Scan for the cell matching the given text and deliver its [x, y] coordinate at center. 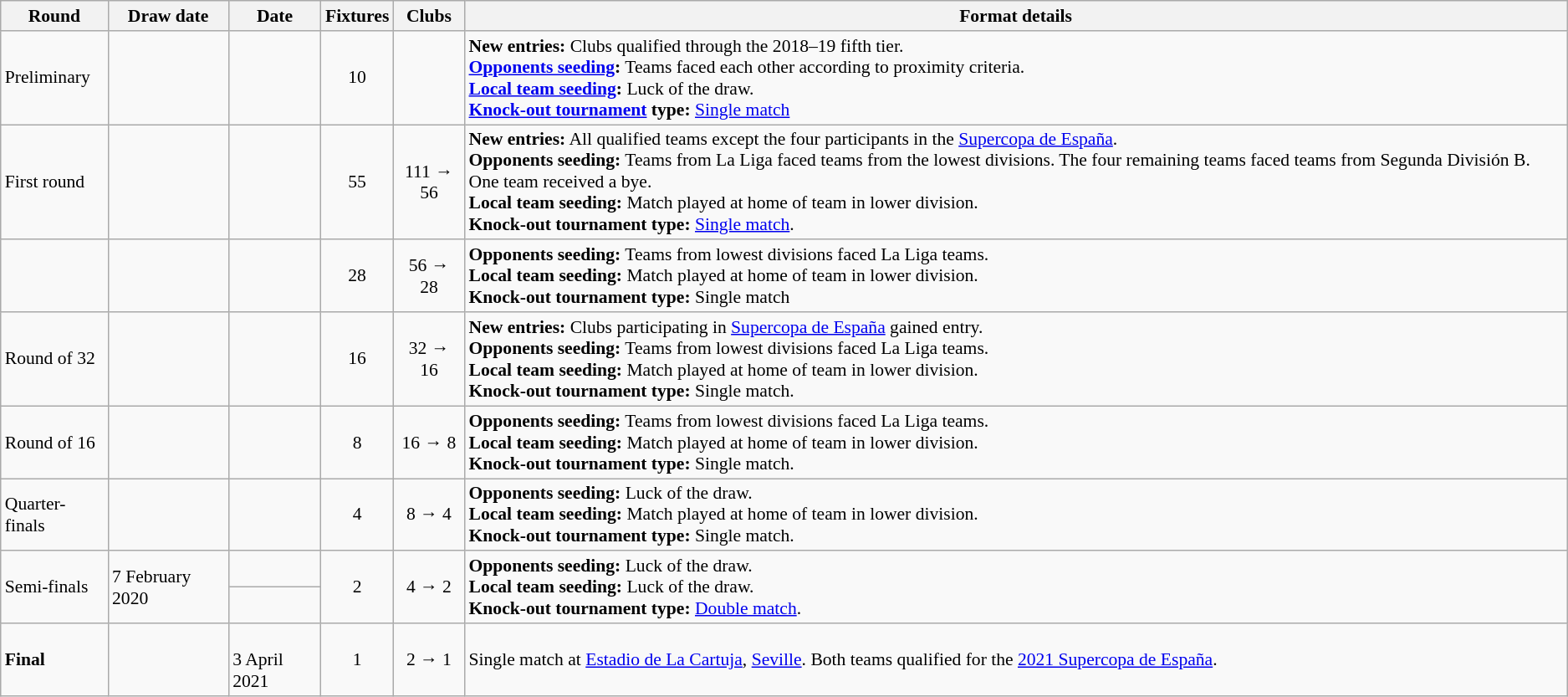
2 → 1 [428, 659]
56 → 28 [428, 276]
Preliminary [54, 78]
Date [274, 16]
Format details [1015, 16]
3 April 2021 [274, 659]
32 → 16 [428, 359]
16 [357, 359]
First round [54, 182]
Opponents seeding: Luck of the draw.Local team seeding: Match played at home of team in lower division.Knock-out tournament type: Single match. [1015, 515]
16 → 8 [428, 442]
55 [357, 182]
8 [357, 442]
Final [54, 659]
8 → 4 [428, 515]
111 → 56 [428, 182]
28 [357, 276]
Round [54, 16]
Opponents seeding: Luck of the draw.Local team seeding: Luck of the draw.Knock-out tournament type: Double match. [1015, 587]
1 [357, 659]
4 → 2 [428, 587]
10 [357, 78]
Semi-finals [54, 587]
Fixtures [357, 16]
4 [357, 515]
2 [357, 587]
Draw date [168, 16]
Clubs [428, 16]
Round of 16 [54, 442]
Single match at Estadio de La Cartuja, Seville. Both teams qualified for the 2021 Supercopa de España. [1015, 659]
Quarter-finals [54, 515]
Round of 32 [54, 359]
7 February 2020 [168, 587]
